Find where the given text appears and provide that cell's center as [X, Y] coordinate. 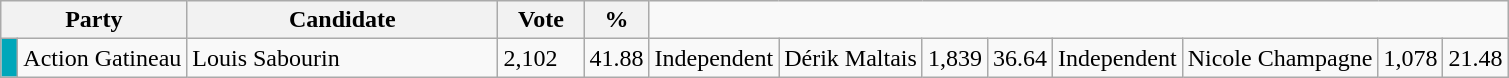
36.64 [1020, 58]
Candidate [342, 20]
% [616, 20]
41.88 [616, 58]
21.48 [1476, 58]
Vote [541, 20]
2,102 [541, 58]
Party [94, 20]
1,078 [1410, 58]
Dérik Maltais [851, 58]
Action Gatineau [102, 58]
1,839 [954, 58]
Louis Sabourin [342, 58]
Nicole Champagne [1280, 58]
